Capture the cell that displays the provided text and extract its [X, Y] central coordinate. 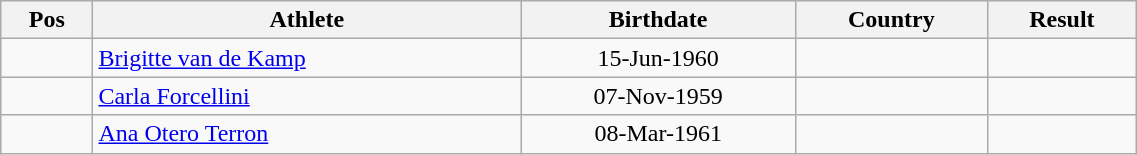
Birthdate [658, 20]
Athlete [307, 20]
Carla Forcellini [307, 96]
07-Nov-1959 [658, 96]
Brigitte van de Kamp [307, 58]
Ana Otero Terron [307, 134]
Country [892, 20]
Pos [47, 20]
15-Jun-1960 [658, 58]
08-Mar-1961 [658, 134]
Result [1062, 20]
